Provide the [X, Y] coordinate of the cell's center where the given text is located.  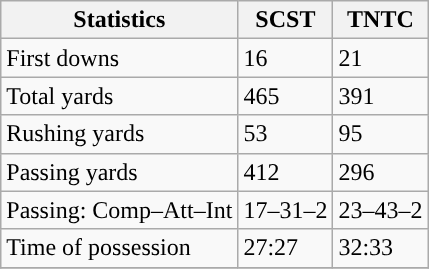
First downs [120, 58]
391 [380, 96]
Passing yards [120, 172]
Passing: Comp–Att–Int [120, 210]
SCST [286, 20]
TNTC [380, 20]
465 [286, 96]
21 [380, 58]
23–43–2 [380, 210]
53 [286, 134]
296 [380, 172]
16 [286, 58]
Total yards [120, 96]
32:33 [380, 248]
Statistics [120, 20]
27:27 [286, 248]
17–31–2 [286, 210]
95 [380, 134]
Rushing yards [120, 134]
Time of possession [120, 248]
412 [286, 172]
